Provide the [X, Y] coordinate of the cell's center where the given text is located.  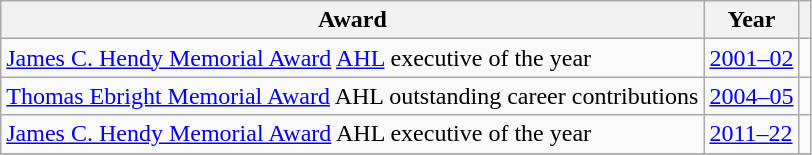
2011–22 [752, 134]
Award [352, 20]
Thomas Ebright Memorial Award AHL outstanding career contributions [352, 96]
2001–02 [752, 58]
2004–05 [752, 96]
Year [752, 20]
